Pinpoint the cell where the given text exists, returning its [X, Y] midpoint coordinate. 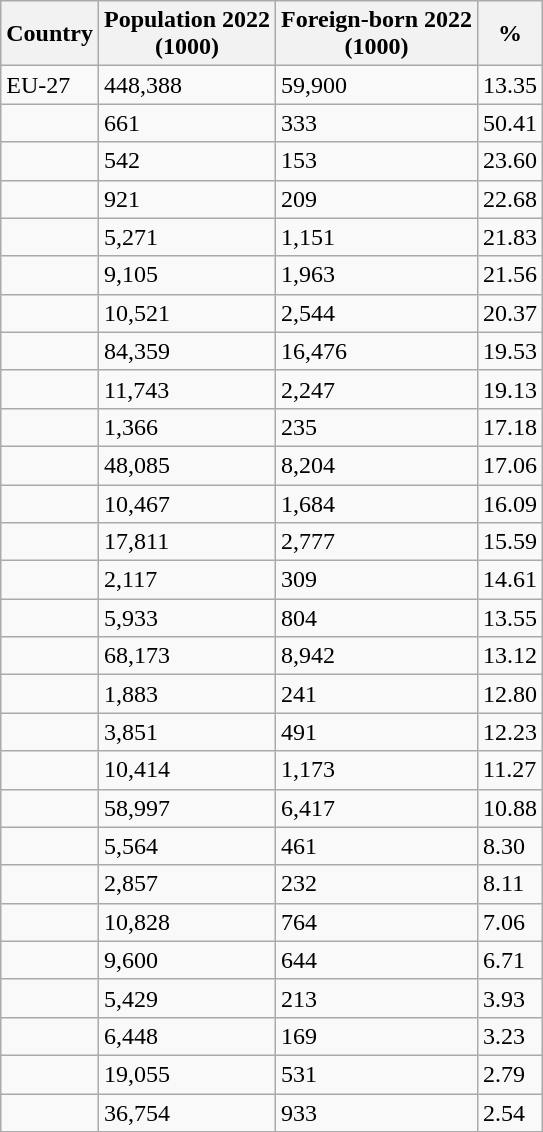
2.79 [510, 1074]
3.93 [510, 998]
13.35 [510, 85]
19.13 [510, 389]
2,544 [377, 313]
764 [377, 922]
58,997 [186, 808]
232 [377, 884]
333 [377, 123]
21.56 [510, 275]
2,777 [377, 542]
17.18 [510, 427]
Foreign-born 2022(1000) [377, 34]
8.30 [510, 846]
1,366 [186, 427]
542 [186, 161]
16,476 [377, 351]
8.11 [510, 884]
7.06 [510, 922]
13.12 [510, 656]
8,942 [377, 656]
22.68 [510, 199]
2,857 [186, 884]
213 [377, 998]
EU-27 [50, 85]
2.54 [510, 1113]
17,811 [186, 542]
241 [377, 694]
15.59 [510, 542]
84,359 [186, 351]
6,417 [377, 808]
19,055 [186, 1074]
14.61 [510, 580]
5,271 [186, 237]
804 [377, 618]
6,448 [186, 1036]
21.83 [510, 237]
1,151 [377, 237]
209 [377, 199]
448,388 [186, 85]
6.71 [510, 960]
2,117 [186, 580]
48,085 [186, 465]
1,173 [377, 770]
10,521 [186, 313]
50.41 [510, 123]
153 [377, 161]
8,204 [377, 465]
68,173 [186, 656]
Country [50, 34]
1,883 [186, 694]
10.88 [510, 808]
17.06 [510, 465]
644 [377, 960]
36,754 [186, 1113]
13.55 [510, 618]
10,414 [186, 770]
5,429 [186, 998]
5,564 [186, 846]
19.53 [510, 351]
10,467 [186, 503]
16.09 [510, 503]
20.37 [510, 313]
3,851 [186, 732]
10,828 [186, 922]
5,933 [186, 618]
235 [377, 427]
921 [186, 199]
12.80 [510, 694]
491 [377, 732]
661 [186, 123]
309 [377, 580]
1,684 [377, 503]
933 [377, 1113]
23.60 [510, 161]
11,743 [186, 389]
12.23 [510, 732]
11.27 [510, 770]
3.23 [510, 1036]
Population 2022(1000) [186, 34]
9,105 [186, 275]
% [510, 34]
2,247 [377, 389]
169 [377, 1036]
59,900 [377, 85]
1,963 [377, 275]
461 [377, 846]
9,600 [186, 960]
531 [377, 1074]
